Locate the cell with the specified text and output its [X, Y] center coordinate. 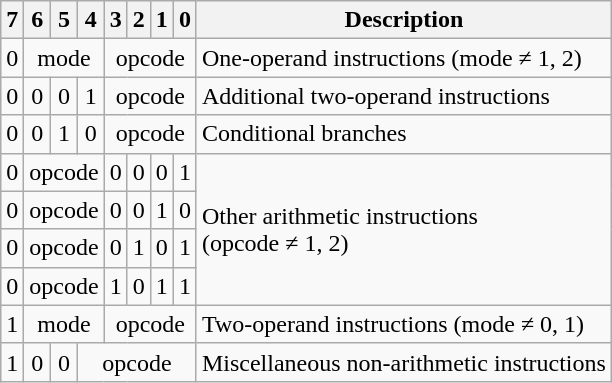
Description [404, 20]
Miscellaneous non-arithmetic instructions [404, 362]
One-operand instructions (mode ≠ 1, 2) [404, 58]
4 [90, 20]
2 [138, 20]
3 [116, 20]
Two-operand instructions (mode ≠ 0, 1) [404, 324]
6 [38, 20]
5 [64, 20]
Other arithmetic instructions(opcode ≠ 1, 2) [404, 229]
7 [12, 20]
Conditional branches [404, 134]
Additional two-operand instructions [404, 96]
